Pinpoint the cell where the given text exists, returning its (x, y) midpoint coordinate. 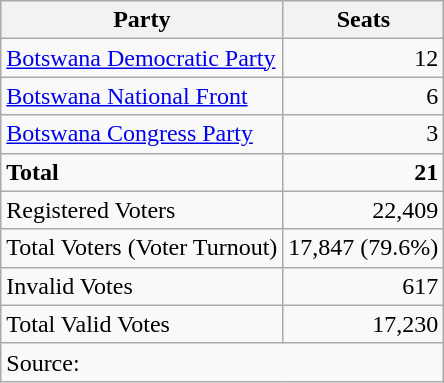
Source: (222, 362)
17,230 (364, 324)
617 (364, 286)
Total (142, 172)
Total Valid Votes (142, 324)
12 (364, 58)
Invalid Votes (142, 286)
Botswana National Front (142, 96)
Registered Voters (142, 210)
Seats (364, 20)
21 (364, 172)
6 (364, 96)
22,409 (364, 210)
Botswana Democratic Party (142, 58)
Botswana Congress Party (142, 134)
3 (364, 134)
17,847 (79.6%) (364, 248)
Total Voters (Voter Turnout) (142, 248)
Party (142, 20)
